Return the (x, y) coordinate for the center point of the cell that contains the specified text.  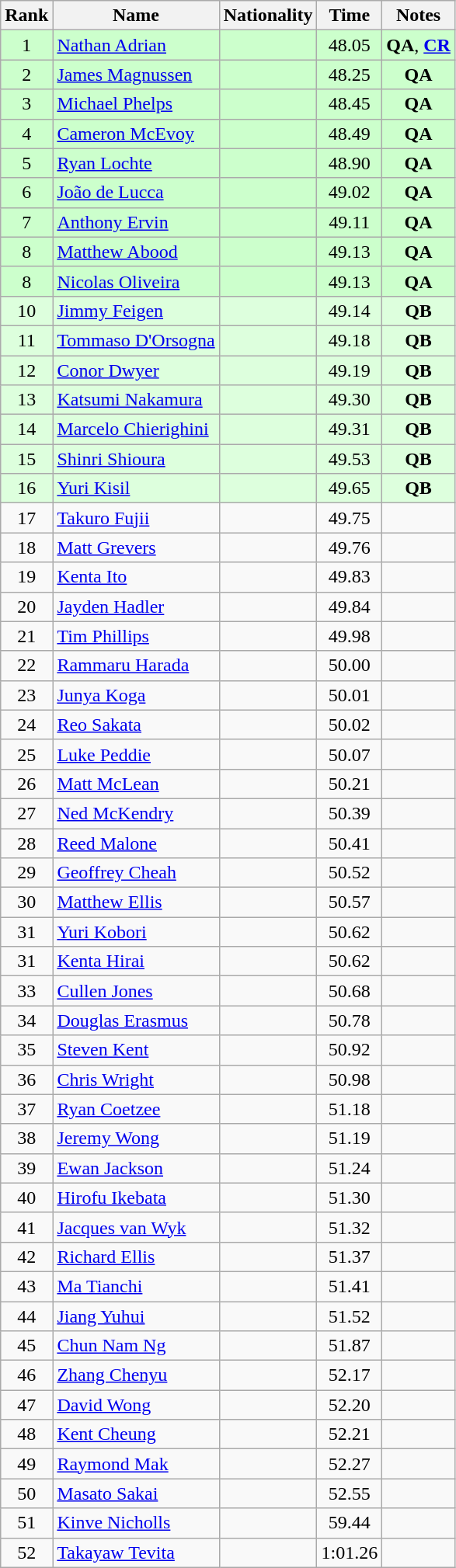
40 (26, 1198)
52 (26, 1552)
28 (26, 843)
51.19 (350, 1139)
Rammaru Harada (136, 666)
Chris Wright (136, 1080)
Shinri Shioura (136, 459)
51.87 (350, 1346)
Kenta Hirai (136, 961)
50.41 (350, 843)
Chun Nam Ng (136, 1346)
49.19 (350, 370)
42 (26, 1257)
Ma Tianchi (136, 1286)
35 (26, 1050)
52.27 (350, 1464)
48.49 (350, 134)
50.92 (350, 1050)
49.31 (350, 429)
49.83 (350, 577)
Yuri Kisil (136, 488)
22 (26, 666)
5 (26, 163)
15 (26, 459)
João de Lucca (136, 193)
Zhang Chenyu (136, 1375)
47 (26, 1405)
34 (26, 1020)
49.11 (350, 222)
50.00 (350, 666)
51.24 (350, 1168)
49.65 (350, 488)
Nathan Adrian (136, 45)
Kent Cheung (136, 1434)
50.07 (350, 754)
50.39 (350, 813)
Name (136, 16)
Matt Grevers (136, 548)
Matt McLean (136, 784)
12 (26, 370)
Michael Phelps (136, 104)
Junya Koga (136, 695)
Cullen Jones (136, 991)
50.01 (350, 695)
Jimmy Feigen (136, 311)
6 (26, 193)
52.55 (350, 1493)
49.75 (350, 518)
25 (26, 754)
51 (26, 1523)
Ned McKendry (136, 813)
Ryan Coetzee (136, 1109)
36 (26, 1080)
49.76 (350, 548)
Anthony Ervin (136, 222)
16 (26, 488)
Takuro Fujii (136, 518)
Kenta Ito (136, 577)
Notes (419, 16)
39 (26, 1168)
52.21 (350, 1434)
10 (26, 311)
Matthew Abood (136, 252)
49.53 (350, 459)
Reo Sakata (136, 725)
46 (26, 1375)
21 (26, 636)
Matthew Ellis (136, 902)
Ryan Lochte (136, 163)
50.78 (350, 1020)
Cameron McEvoy (136, 134)
Richard Ellis (136, 1257)
24 (26, 725)
Hirofu Ikebata (136, 1198)
45 (26, 1346)
33 (26, 991)
Nationality (268, 16)
49.14 (350, 311)
49.30 (350, 400)
Rank (26, 16)
QA, CR (419, 45)
27 (26, 813)
50.52 (350, 873)
50.98 (350, 1080)
1 (26, 45)
51.37 (350, 1257)
29 (26, 873)
Luke Peddie (136, 754)
Jiang Yuhui (136, 1316)
48 (26, 1434)
37 (26, 1109)
51.41 (350, 1286)
Douglas Erasmus (136, 1020)
Marcelo Chierighini (136, 429)
49.18 (350, 340)
48.45 (350, 104)
Nicolas Oliveira (136, 281)
Jacques van Wyk (136, 1227)
49 (26, 1464)
Tommaso D'Orsogna (136, 340)
4 (26, 134)
59.44 (350, 1523)
50.57 (350, 902)
Raymond Mak (136, 1464)
David Wong (136, 1405)
Takayaw Tevita (136, 1552)
Steven Kent (136, 1050)
Reed Malone (136, 843)
Tim Phillips (136, 636)
Katsumi Nakamura (136, 400)
17 (26, 518)
30 (26, 902)
50.21 (350, 784)
Time (350, 16)
Kinve Nicholls (136, 1523)
51.32 (350, 1227)
Jayden Hadler (136, 607)
7 (26, 222)
44 (26, 1316)
48.05 (350, 45)
49.98 (350, 636)
3 (26, 104)
2 (26, 75)
26 (26, 784)
52.17 (350, 1375)
49.84 (350, 607)
52.20 (350, 1405)
18 (26, 548)
38 (26, 1139)
Conor Dwyer (136, 370)
51.30 (350, 1198)
51.52 (350, 1316)
23 (26, 695)
51.18 (350, 1109)
Masato Sakai (136, 1493)
20 (26, 607)
James Magnussen (136, 75)
Jeremy Wong (136, 1139)
1:01.26 (350, 1552)
13 (26, 400)
48.90 (350, 163)
Ewan Jackson (136, 1168)
19 (26, 577)
50.02 (350, 725)
50.68 (350, 991)
Geoffrey Cheah (136, 873)
41 (26, 1227)
49.02 (350, 193)
11 (26, 340)
14 (26, 429)
43 (26, 1286)
Yuri Kobori (136, 932)
50 (26, 1493)
48.25 (350, 75)
